Identify which cell holds the provided text, then report its (x, y) central coordinate. 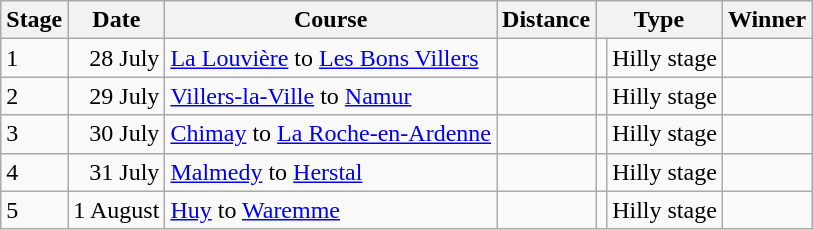
La Louvière to Les Bons Villers (331, 58)
2 (34, 96)
29 July (116, 96)
5 (34, 210)
3 (34, 134)
Chimay to La Roche-en-Ardenne (331, 134)
1 August (116, 210)
28 July (116, 58)
Type (660, 20)
Stage (34, 20)
4 (34, 172)
31 July (116, 172)
Villers-la-Ville to Namur (331, 96)
1 (34, 58)
30 July (116, 134)
Course (331, 20)
Distance (546, 20)
Winner (766, 20)
Malmedy to Herstal (331, 172)
Date (116, 20)
Huy to Waremme (331, 210)
